Scan for the cell matching the given text and deliver its [X, Y] coordinate at center. 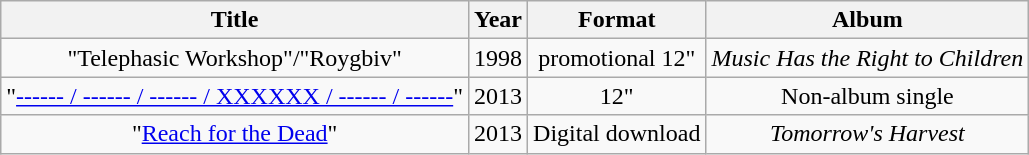
Music Has the Right to Children [868, 58]
"Reach for the Dead" [235, 134]
1998 [498, 58]
Year [498, 20]
Album [868, 20]
12" [617, 96]
"Telephasic Workshop"/"Roygbiv" [235, 58]
Tomorrow's Harvest [868, 134]
Non-album single [868, 96]
promotional 12" [617, 58]
"------ / ------ / ------ / XXXXXX / ------ / ------" [235, 96]
Title [235, 20]
Digital download [617, 134]
Format [617, 20]
